Extract the [X, Y] coordinate from the center of the cell holding the provided text.  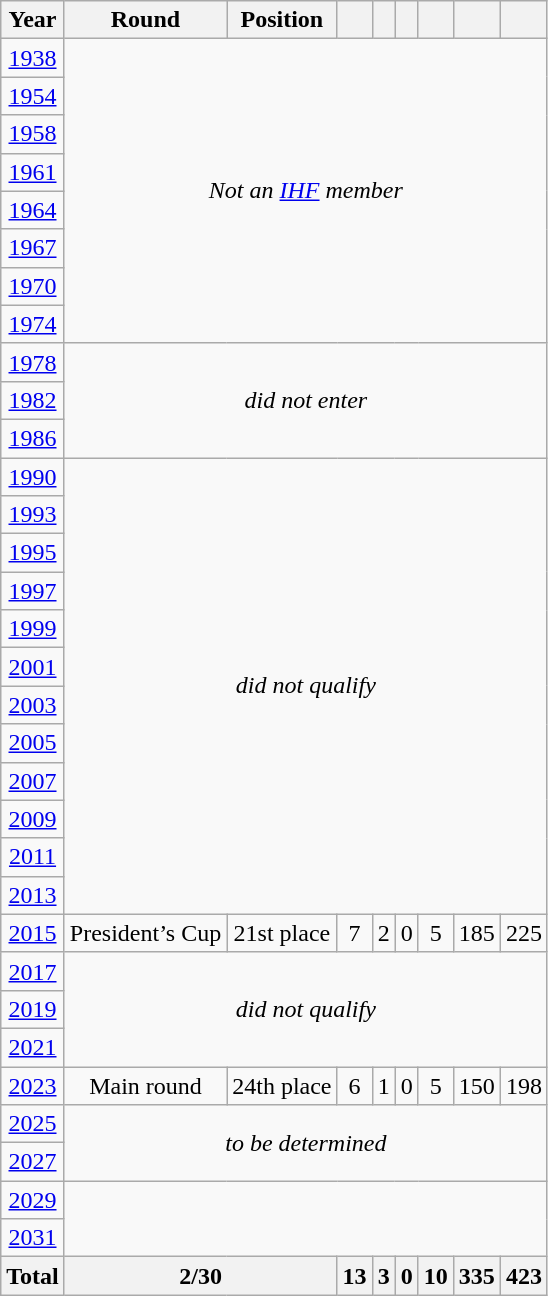
1990 [33, 477]
2/30 [200, 1276]
2029 [33, 1200]
1995 [33, 553]
1999 [33, 629]
2025 [33, 1124]
1964 [33, 210]
Not an IHF member [306, 191]
21st place [282, 933]
24th place [282, 1085]
did not enter [306, 400]
3 [384, 1276]
Total [33, 1276]
Position [282, 20]
2 [384, 933]
1967 [33, 248]
2003 [33, 705]
1954 [33, 96]
2011 [33, 857]
2031 [33, 1238]
225 [524, 933]
1978 [33, 362]
423 [524, 1276]
1 [384, 1085]
185 [476, 933]
2009 [33, 819]
to be determined [306, 1143]
1997 [33, 591]
2001 [33, 667]
President’s Cup [145, 933]
2005 [33, 743]
1993 [33, 515]
Round [145, 20]
198 [524, 1085]
1938 [33, 58]
6 [354, 1085]
1974 [33, 324]
7 [354, 933]
Year [33, 20]
2019 [33, 1009]
2023 [33, 1085]
2027 [33, 1162]
1982 [33, 400]
Main round [145, 1085]
13 [354, 1276]
1958 [33, 134]
1986 [33, 438]
1961 [33, 172]
10 [436, 1276]
150 [476, 1085]
1970 [33, 286]
2007 [33, 781]
2013 [33, 895]
335 [476, 1276]
2017 [33, 971]
2021 [33, 1047]
2015 [33, 933]
